Pinpoint the cell where the given text exists, returning its (X, Y) midpoint coordinate. 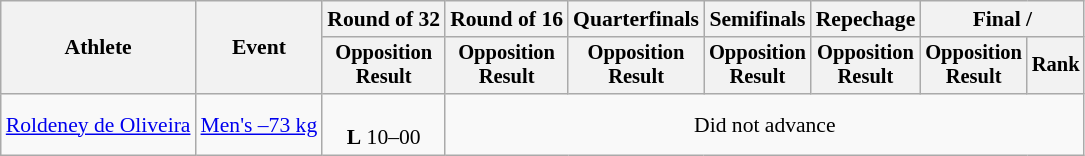
Athlete (98, 48)
Semifinals (758, 19)
Round of 32 (384, 19)
L 10–00 (384, 124)
Repechage (866, 19)
Final / (1002, 19)
Roldeney de Oliveira (98, 124)
Round of 16 (506, 19)
Men's –73 kg (260, 124)
Event (260, 48)
Rank (1056, 66)
Quarterfinals (636, 19)
Did not advance (764, 124)
